Provide the (X, Y) coordinate of the cell's center where the given text is located.  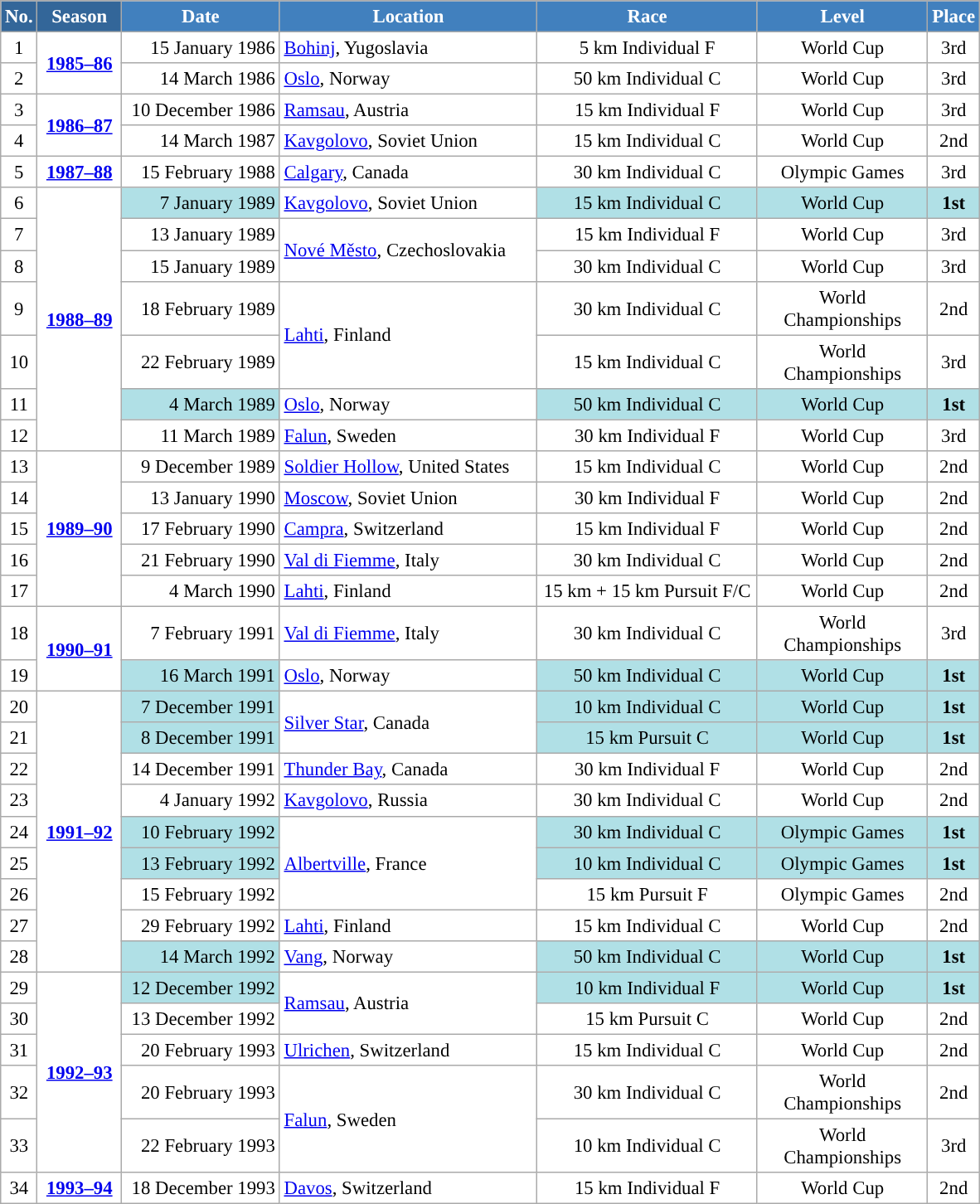
22 February 1989 (201, 362)
1987–88 (80, 172)
17 February 1990 (201, 529)
18 (19, 634)
Davos, Switzerland (408, 1188)
2 (19, 79)
13 January 1990 (201, 498)
1985–86 (80, 63)
33 (19, 1146)
Season (80, 17)
1992–93 (80, 1072)
1 (19, 48)
14 March 1986 (201, 79)
7 December 1991 (201, 707)
22 February 1993 (201, 1146)
34 (19, 1188)
5 km Individual F (648, 48)
13 February 1992 (201, 863)
20 (19, 707)
5 (19, 172)
10 (19, 362)
15 (19, 529)
15 January 1986 (201, 48)
Kavgolovo, Russia (408, 801)
6 (19, 203)
Thunder Bay, Canada (408, 769)
30 (19, 1019)
27 (19, 925)
10 December 1986 (201, 110)
8 December 1991 (201, 738)
Vang, Norway (408, 957)
19 (19, 676)
15 km Pursuit F (648, 894)
1989–90 (80, 529)
28 (19, 957)
15 February 1992 (201, 894)
15 January 1989 (201, 266)
25 (19, 863)
29 (19, 988)
12 December 1992 (201, 988)
18 December 1993 (201, 1188)
Race (648, 17)
31 (19, 1050)
14 (19, 498)
Location (408, 17)
13 December 1992 (201, 1019)
23 (19, 801)
10 February 1992 (201, 832)
13 (19, 467)
Silver Star, Canada (408, 723)
16 (19, 560)
4 January 1992 (201, 801)
Moscow, Soviet Union (408, 498)
1991–92 (80, 832)
7 January 1989 (201, 203)
8 (19, 266)
Calgary, Canada (408, 172)
17 (19, 591)
22 (19, 769)
14 March 1987 (201, 141)
1990–91 (80, 649)
13 January 1989 (201, 235)
No. (19, 17)
14 December 1991 (201, 769)
9 (19, 308)
18 February 1989 (201, 308)
11 (19, 404)
Place (953, 17)
11 March 1989 (201, 435)
Nové Město, Czechoslovakia (408, 250)
15 February 1988 (201, 172)
Bohinj, Yugoslavia (408, 48)
32 (19, 1093)
15 km + 15 km Pursuit F/C (648, 591)
Soldier Hollow, United States (408, 467)
4 March 1989 (201, 404)
Albertville, France (408, 862)
4 (19, 141)
Date (201, 17)
12 (19, 435)
10 km Individual F (648, 988)
24 (19, 832)
1986–87 (80, 126)
21 (19, 738)
4 March 1990 (201, 591)
14 March 1992 (201, 957)
21 February 1990 (201, 560)
Level (842, 17)
7 (19, 235)
1988–89 (80, 318)
3 (19, 110)
Campra, Switzerland (408, 529)
9 December 1989 (201, 467)
29 February 1992 (201, 925)
1993–94 (80, 1188)
26 (19, 894)
7 February 1991 (201, 634)
Ulrichen, Switzerland (408, 1050)
16 March 1991 (201, 676)
